Return [x, y] of the center of cell containing provided text 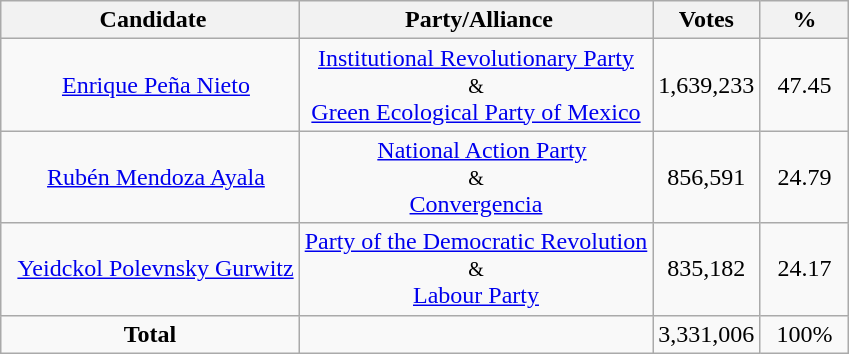
% [804, 20]
24.17 [804, 269]
856,591 [706, 177]
Votes [706, 20]
24.79 [804, 177]
Party of the Democratic Revolution&Labour Party [476, 269]
3,331,006 [706, 334]
National Action Party&Convergencia [476, 177]
Party/Alliance [476, 20]
Yeidckol Polevnsky Gurwitz [150, 269]
Rubén Mendoza Ayala [150, 177]
Enrique Peña Nieto [150, 85]
1,639,233 [706, 85]
47.45 [804, 85]
Institutional Revolutionary Party&Green Ecological Party of Mexico [476, 85]
Total [150, 334]
Candidate [150, 20]
835,182 [706, 269]
100% [804, 334]
